Locate the cell with the specified text and output its [X, Y] center coordinate. 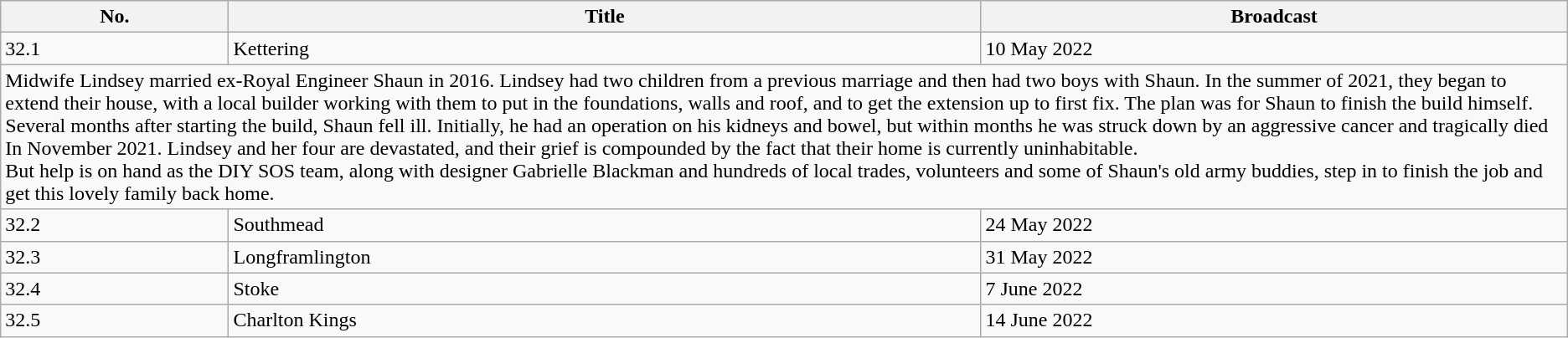
24 May 2022 [1274, 225]
32.1 [115, 49]
32.4 [115, 289]
32.3 [115, 257]
10 May 2022 [1274, 49]
No. [115, 17]
32.2 [115, 225]
7 June 2022 [1274, 289]
Southmead [605, 225]
Kettering [605, 49]
31 May 2022 [1274, 257]
Longframlington [605, 257]
Stoke [605, 289]
Title [605, 17]
14 June 2022 [1274, 320]
32.5 [115, 320]
Broadcast [1274, 17]
Charlton Kings [605, 320]
